Search for the cell housing the specified text and yield its (x, y) center coordinate. 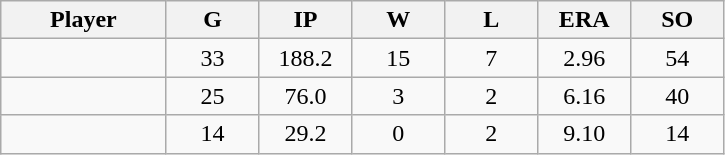
15 (398, 58)
9.10 (584, 134)
33 (212, 58)
G (212, 20)
ERA (584, 20)
L (492, 20)
2.96 (584, 58)
188.2 (306, 58)
Player (84, 20)
29.2 (306, 134)
40 (678, 96)
IP (306, 20)
54 (678, 58)
6.16 (584, 96)
3 (398, 96)
25 (212, 96)
76.0 (306, 96)
W (398, 20)
0 (398, 134)
SO (678, 20)
7 (492, 58)
